Determine the (X, Y) coordinate at the center of the cell enclosing the given text.  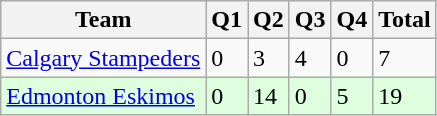
Calgary Stampeders (104, 58)
Edmonton Eskimos (104, 96)
Q1 (227, 20)
Q3 (310, 20)
Total (405, 20)
7 (405, 58)
Q2 (269, 20)
3 (269, 58)
Q4 (352, 20)
19 (405, 96)
4 (310, 58)
5 (352, 96)
14 (269, 96)
Team (104, 20)
